Capture the cell that displays the provided text and extract its [X, Y] central coordinate. 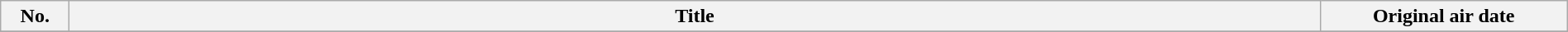
Original air date [1444, 16]
Title [695, 16]
No. [35, 16]
